Locate the cell with the specified text and output its (X, Y) center coordinate. 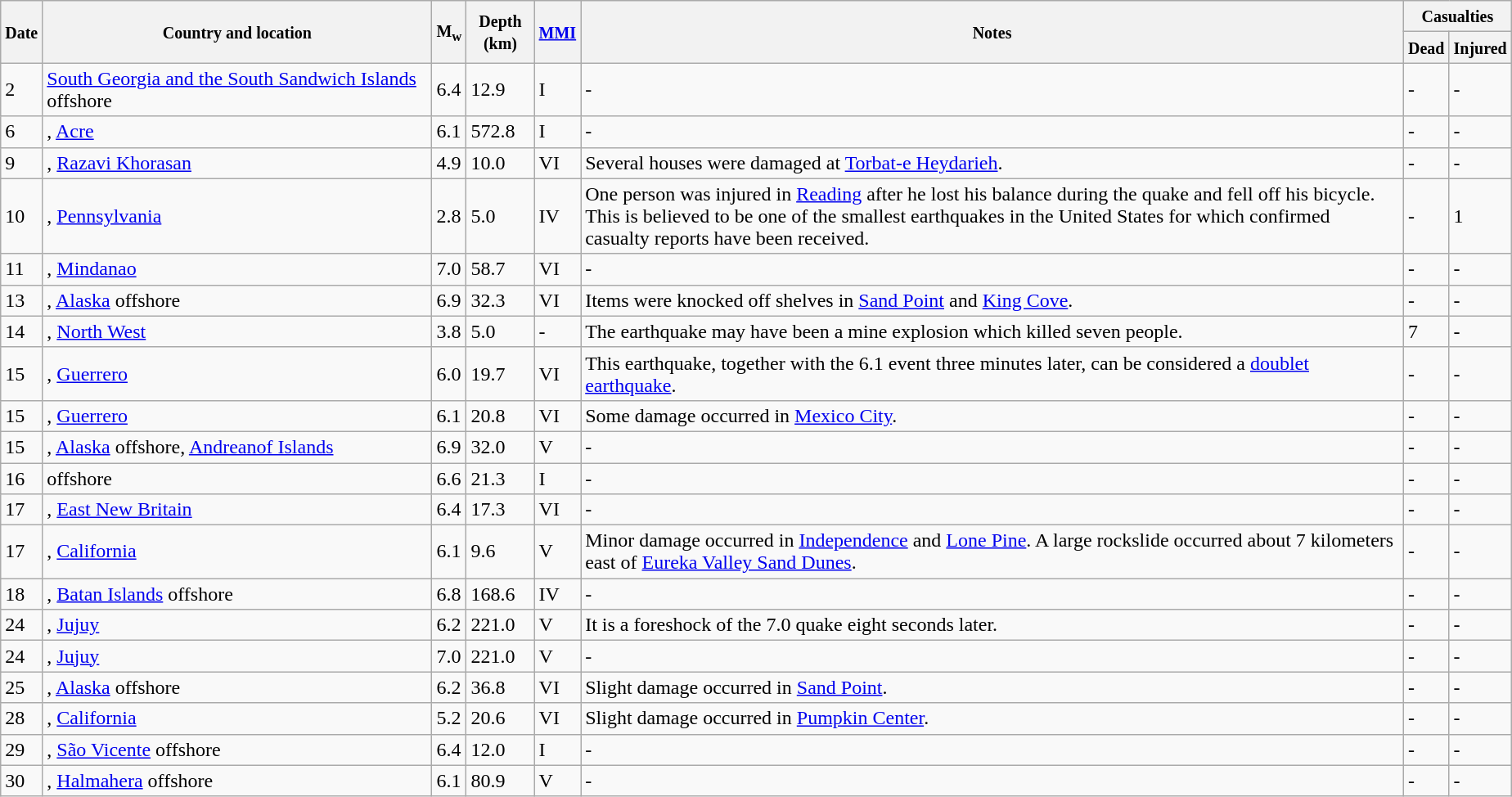
12.9 (501, 90)
11 (21, 269)
5.2 (449, 718)
13 (21, 300)
58.7 (501, 269)
4.9 (449, 163)
30 (21, 781)
Slight damage occurred in Pumpkin Center. (992, 718)
Notes (992, 32)
32.0 (501, 447)
2.8 (449, 216)
9.6 (501, 552)
572.8 (501, 132)
Items were knocked off shelves in Sand Point and King Cove. (992, 300)
16 (21, 479)
12.0 (501, 750)
6.6 (449, 479)
, Halmahera offshore (237, 781)
, São Vicente offshore (237, 750)
21.3 (501, 479)
6.8 (449, 594)
, Acre (237, 132)
, Pennsylvania (237, 216)
Several houses were damaged at Torbat-e Heydarieh. (992, 163)
28 (21, 718)
6.0 (449, 373)
Injured (1480, 47)
2 (21, 90)
3.8 (449, 331)
17.3 (501, 510)
Dead (1426, 47)
Date (21, 32)
168.6 (501, 594)
19.7 (501, 373)
Minor damage occurred in Independence and Lone Pine. A large rockslide occurred about 7 kilometers east of Eureka Valley Sand Dunes. (992, 552)
, Batan Islands offshore (237, 594)
6 (21, 132)
, Mindanao (237, 269)
This earthquake, together with the 6.1 event three minutes later, can be considered a doublet earthquake. (992, 373)
20.6 (501, 718)
32.3 (501, 300)
Depth (km) (501, 32)
18 (21, 594)
Country and location (237, 32)
It is a foreshock of the 7.0 quake eight seconds later. (992, 625)
10.0 (501, 163)
Casualties (1457, 16)
Some damage occurred in Mexico City. (992, 416)
, Razavi Khorasan (237, 163)
, East New Britain (237, 510)
, Alaska offshore, Andreanof Islands (237, 447)
offshore (237, 479)
7 (1426, 331)
Slight damage occurred in Sand Point. (992, 687)
36.8 (501, 687)
1 (1480, 216)
80.9 (501, 781)
14 (21, 331)
South Georgia and the South Sandwich Islands offshore (237, 90)
9 (21, 163)
20.8 (501, 416)
10 (21, 216)
Mw (449, 32)
29 (21, 750)
The earthquake may have been a mine explosion which killed seven people. (992, 331)
, North West (237, 331)
25 (21, 687)
MMI (558, 32)
